Provide the [X, Y] coordinate of the cell's center where the given text is located.  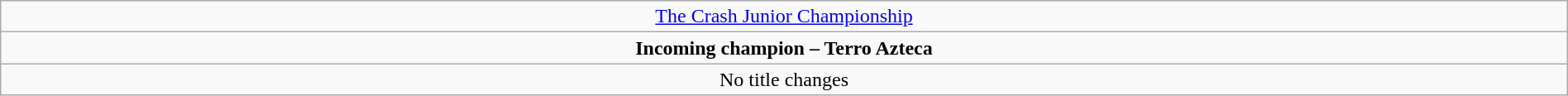
Incoming champion – Terro Azteca [784, 48]
The Crash Junior Championship [784, 17]
No title changes [784, 79]
